Pinpoint the cell where the given text exists, returning its (x, y) midpoint coordinate. 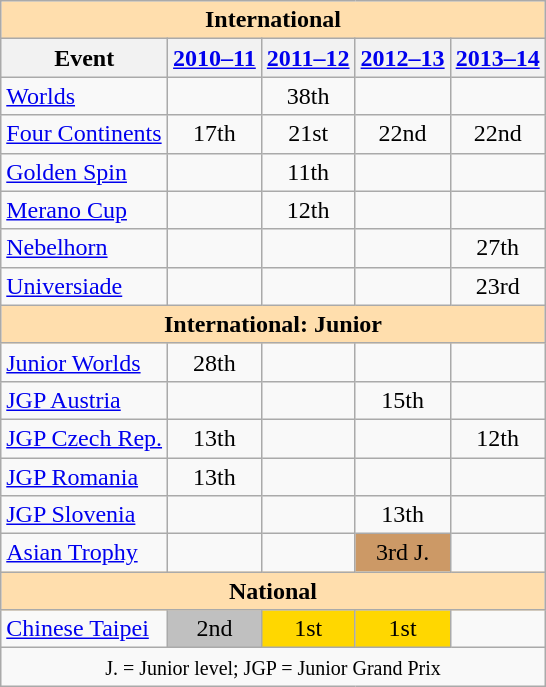
38th (308, 96)
21st (308, 134)
23rd (498, 286)
International: Junior (273, 324)
27th (498, 248)
Worlds (84, 96)
2012–13 (402, 58)
11th (308, 172)
28th (215, 362)
Event (84, 58)
JGP Czech Rep. (84, 438)
International (273, 20)
National (273, 591)
3rd J. (402, 553)
2010–11 (215, 58)
17th (215, 134)
Asian Trophy (84, 553)
Nebelhorn (84, 248)
JGP Austria (84, 400)
JGP Slovenia (84, 515)
Merano Cup (84, 210)
J. = Junior level; JGP = Junior Grand Prix (273, 667)
15th (402, 400)
2nd (215, 629)
2011–12 (308, 58)
Four Continents (84, 134)
Chinese Taipei (84, 629)
Universiade (84, 286)
Golden Spin (84, 172)
Junior Worlds (84, 362)
2013–14 (498, 58)
JGP Romania (84, 477)
